Output the [X, Y] coordinate of the center of the cell containing the given text.  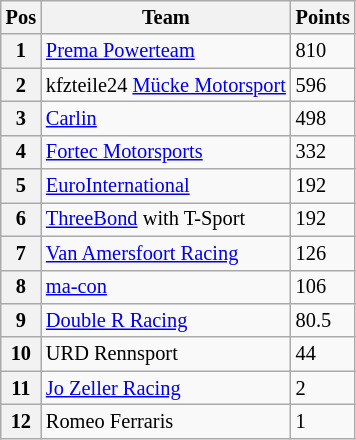
44 [323, 354]
332 [323, 152]
Double R Racing [166, 320]
Romeo Ferraris [166, 421]
Team [166, 17]
5 [21, 186]
6 [21, 219]
Pos [21, 17]
EuroInternational [166, 186]
80.5 [323, 320]
596 [323, 85]
8 [21, 287]
Carlin [166, 118]
Prema Powerteam [166, 51]
7 [21, 253]
Fortec Motorsports [166, 152]
Points [323, 17]
Van Amersfoort Racing [166, 253]
106 [323, 287]
810 [323, 51]
4 [21, 152]
12 [21, 421]
11 [21, 388]
ma-con [166, 287]
kfzteile24 Mücke Motorsport [166, 85]
498 [323, 118]
10 [21, 354]
Jo Zeller Racing [166, 388]
URD Rennsport [166, 354]
126 [323, 253]
9 [21, 320]
3 [21, 118]
ThreeBond with T-Sport [166, 219]
